Identify which cell holds the provided text, then report its [x, y] central coordinate. 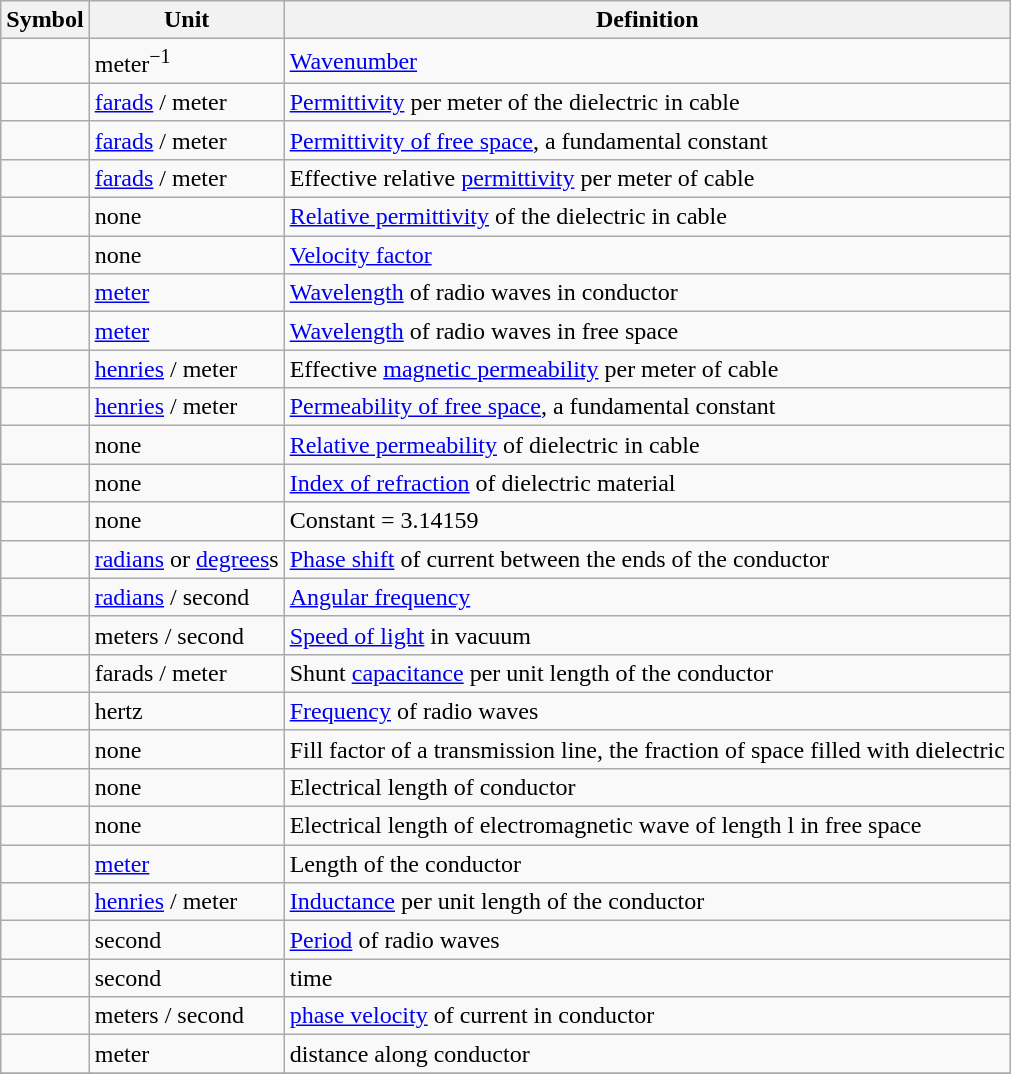
Frequency of radio waves [647, 711]
meter−1 [186, 62]
Effective relative permittivity per meter of cable [647, 178]
Index of refraction of dielectric material [647, 483]
Wavelength of radio waves in conductor [647, 293]
Period of radio waves [647, 940]
Unit [186, 20]
Inductance per unit length of the conductor [647, 902]
Velocity factor [647, 255]
Effective magnetic permeability per meter of cable [647, 369]
Electrical length of electromagnetic wave of length l in free space [647, 826]
Permittivity of free space, a fundamental constant [647, 140]
radians or degreess [186, 559]
Constant = 3.14159 [647, 521]
distance along conductor [647, 1054]
Shunt capacitance per unit length of the conductor [647, 673]
Permittivity per meter of the dielectric in cable [647, 102]
Speed of light in vacuum [647, 635]
Symbol [45, 20]
Angular frequency [647, 597]
Length of the conductor [647, 864]
Fill factor of a transmission line, the fraction of space filled with dielectric [647, 749]
time [647, 978]
radians / second [186, 597]
Permeability of free space, a fundamental constant [647, 407]
Wavenumber [647, 62]
Phase shift of current between the ends of the conductor [647, 559]
Relative permittivity of the dielectric in cable [647, 217]
phase velocity of current in conductor [647, 1016]
Electrical length of conductor [647, 787]
Relative permeability of dielectric in cable [647, 445]
hertz [186, 711]
Definition [647, 20]
Wavelength of radio waves in free space [647, 331]
